Locate the cell with the specified text and output its [x, y] center coordinate. 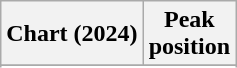
Chart (2024) [72, 34]
Peakposition [189, 34]
